Search for the cell housing the specified text and yield its (x, y) center coordinate. 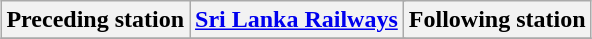
Sri Lanka Railways (297, 20)
Following station (497, 20)
Preceding station (96, 20)
